Detect which cell encompasses the target text, then output its [x, y] center coordinate. 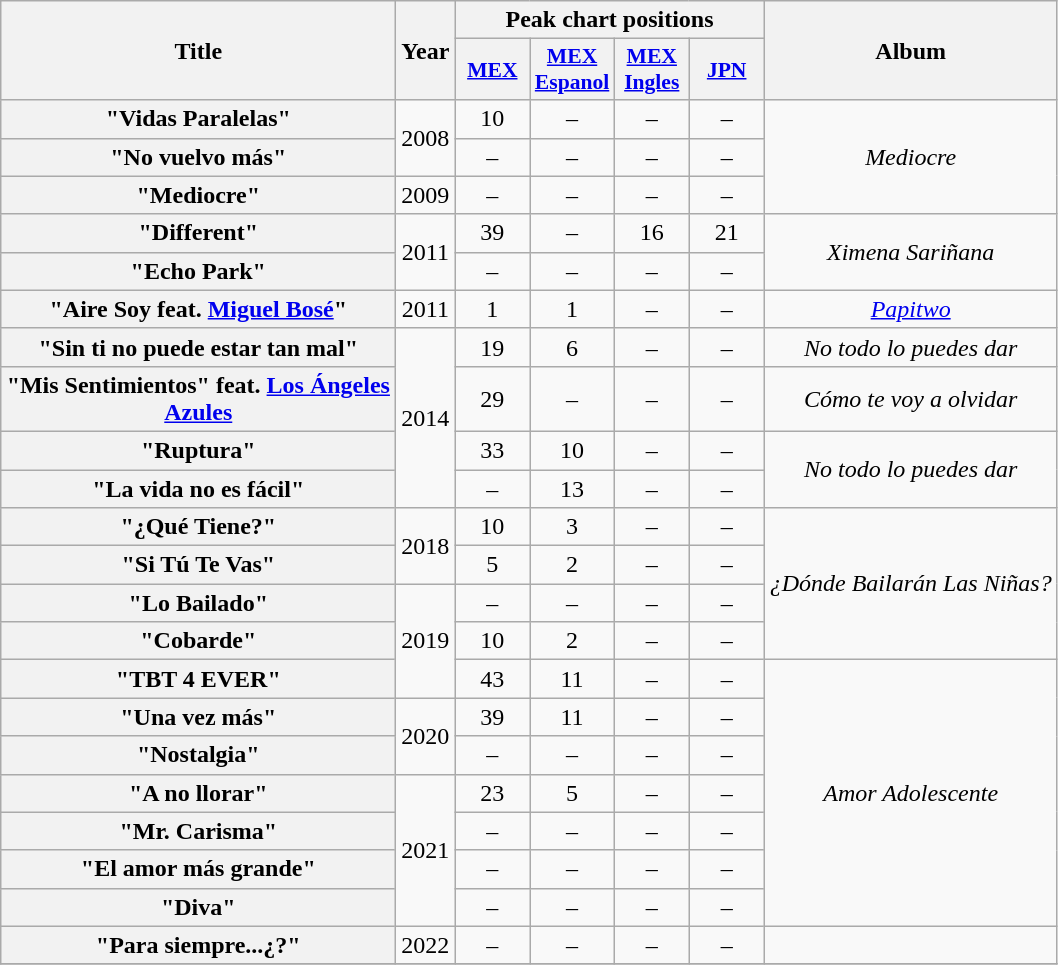
Papitwo [910, 309]
Mediocre [910, 157]
2022 [426, 945]
Title [198, 50]
"Ruptura" [198, 450]
"¿Qué Tiene?" [198, 527]
21 [726, 233]
"Nostalgia" [198, 755]
23 [492, 793]
2014 [426, 418]
19 [492, 347]
"Si Tú Te Vas" [198, 565]
MEX [492, 70]
"Lo Bailado" [198, 603]
"Aire Soy feat. Miguel Bosé" [198, 309]
"Echo Park" [198, 271]
6 [572, 347]
"El amor más grande" [198, 869]
"La vida no es fácil" [198, 489]
"Sin ti no puede estar tan mal" [198, 347]
2018 [426, 546]
"A no llorar" [198, 793]
2009 [426, 195]
"Una vez más" [198, 717]
MEXIngles [652, 70]
2019 [426, 641]
2008 [426, 138]
33 [492, 450]
"Mr. Carisma" [198, 831]
Album [910, 50]
2021 [426, 850]
Cómo te voy a olvidar [910, 398]
"Cobarde" [198, 641]
"Para siempre...¿?" [198, 945]
3 [572, 527]
13 [572, 489]
JPN [726, 70]
"Diva" [198, 907]
29 [492, 398]
"Mis Sentimientos" feat. Los Ángeles Azules [198, 398]
"Mediocre" [198, 195]
¿Dónde Bailarán Las Niñas? [910, 584]
Year [426, 50]
"Different" [198, 233]
16 [652, 233]
2020 [426, 736]
"TBT 4 EVER" [198, 679]
Amor Adolescente [910, 793]
Ximena Sariñana [910, 252]
43 [492, 679]
Peak chart positions [610, 20]
"No vuelvo más" [198, 157]
"Vidas Paralelas" [198, 119]
MEXEspanol [572, 70]
